Search for the cell housing the specified text and yield its (X, Y) center coordinate. 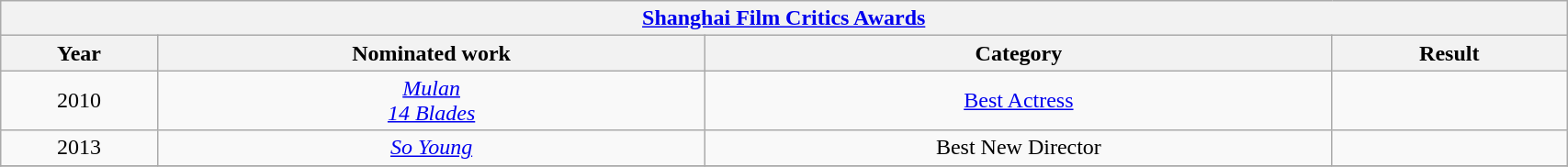
Best New Director (1019, 148)
Mulan14 Blades (432, 101)
2010 (79, 101)
Shanghai Film Critics Awards (784, 18)
Category (1019, 53)
2013 (79, 148)
Result (1450, 53)
Best Actress (1019, 101)
So Young (432, 148)
Year (79, 53)
Nominated work (432, 53)
